Find where the given text appears and provide that cell's center as (x, y) coordinate. 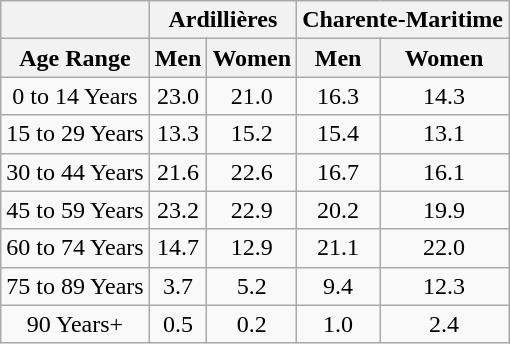
15.4 (338, 134)
22.9 (252, 210)
22.0 (444, 248)
12.3 (444, 286)
Age Range (75, 58)
60 to 74 Years (75, 248)
15 to 29 Years (75, 134)
0.5 (178, 324)
9.4 (338, 286)
12.9 (252, 248)
21.1 (338, 248)
45 to 59 Years (75, 210)
23.0 (178, 96)
30 to 44 Years (75, 172)
14.7 (178, 248)
5.2 (252, 286)
16.1 (444, 172)
1.0 (338, 324)
Charente-Maritime (403, 20)
0 to 14 Years (75, 96)
16.7 (338, 172)
14.3 (444, 96)
21.0 (252, 96)
15.2 (252, 134)
13.1 (444, 134)
2.4 (444, 324)
23.2 (178, 210)
13.3 (178, 134)
19.9 (444, 210)
75 to 89 Years (75, 286)
22.6 (252, 172)
Ardillières (222, 20)
0.2 (252, 324)
90 Years+ (75, 324)
16.3 (338, 96)
21.6 (178, 172)
3.7 (178, 286)
20.2 (338, 210)
